Capture the cell that displays the provided text and extract its (X, Y) central coordinate. 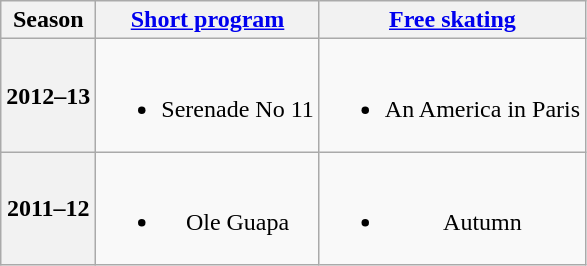
An America in Paris (452, 96)
2012–13 (48, 96)
Season (48, 20)
Autumn (452, 208)
Ole Guapa (208, 208)
Short program (208, 20)
Serenade No 11 (208, 96)
2011–12 (48, 208)
Free skating (452, 20)
